From the cell containing the given text, extract its center point as (x, y) coordinate. 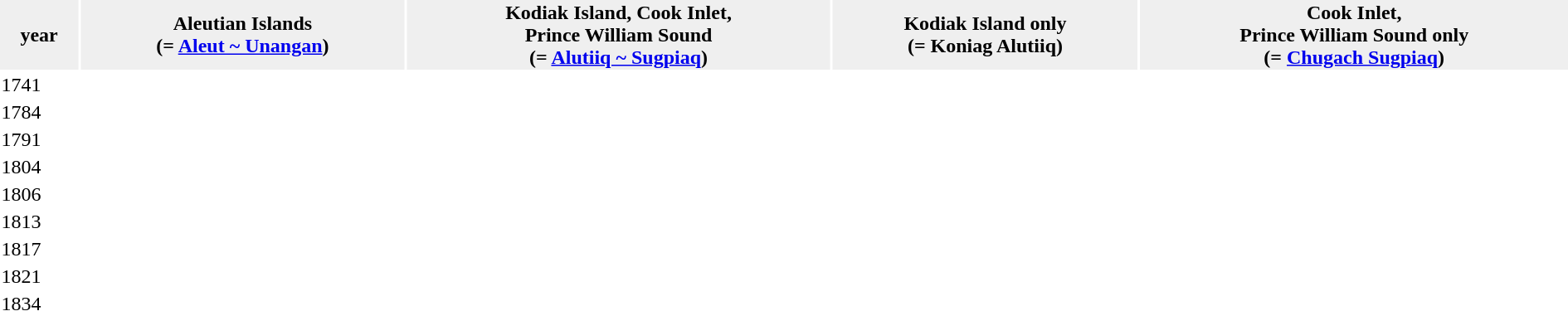
Kodiak Island, Cook Inlet, Prince William Sound(= Alutiiq ~ Sugpiaq) (619, 35)
1821 (39, 276)
1834 (39, 304)
1804 (39, 167)
Aleutian Islands (= Aleut ~ Unangan) (242, 35)
1806 (39, 194)
1813 (39, 221)
1784 (39, 112)
1791 (39, 139)
1741 (39, 85)
Cook Inlet, Prince William Sound only(= Chugach Sugpiaq) (1354, 35)
1817 (39, 249)
year (39, 35)
Kodiak Island only(= Koniag Alutiiq) (985, 35)
